Identify which cell holds the provided text, then report its (X, Y) central coordinate. 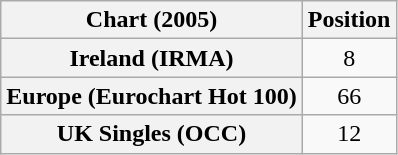
8 (349, 58)
Europe (Eurochart Hot 100) (152, 96)
Ireland (IRMA) (152, 58)
12 (349, 134)
UK Singles (OCC) (152, 134)
Chart (2005) (152, 20)
Position (349, 20)
66 (349, 96)
